Capture the cell that displays the provided text and extract its (x, y) central coordinate. 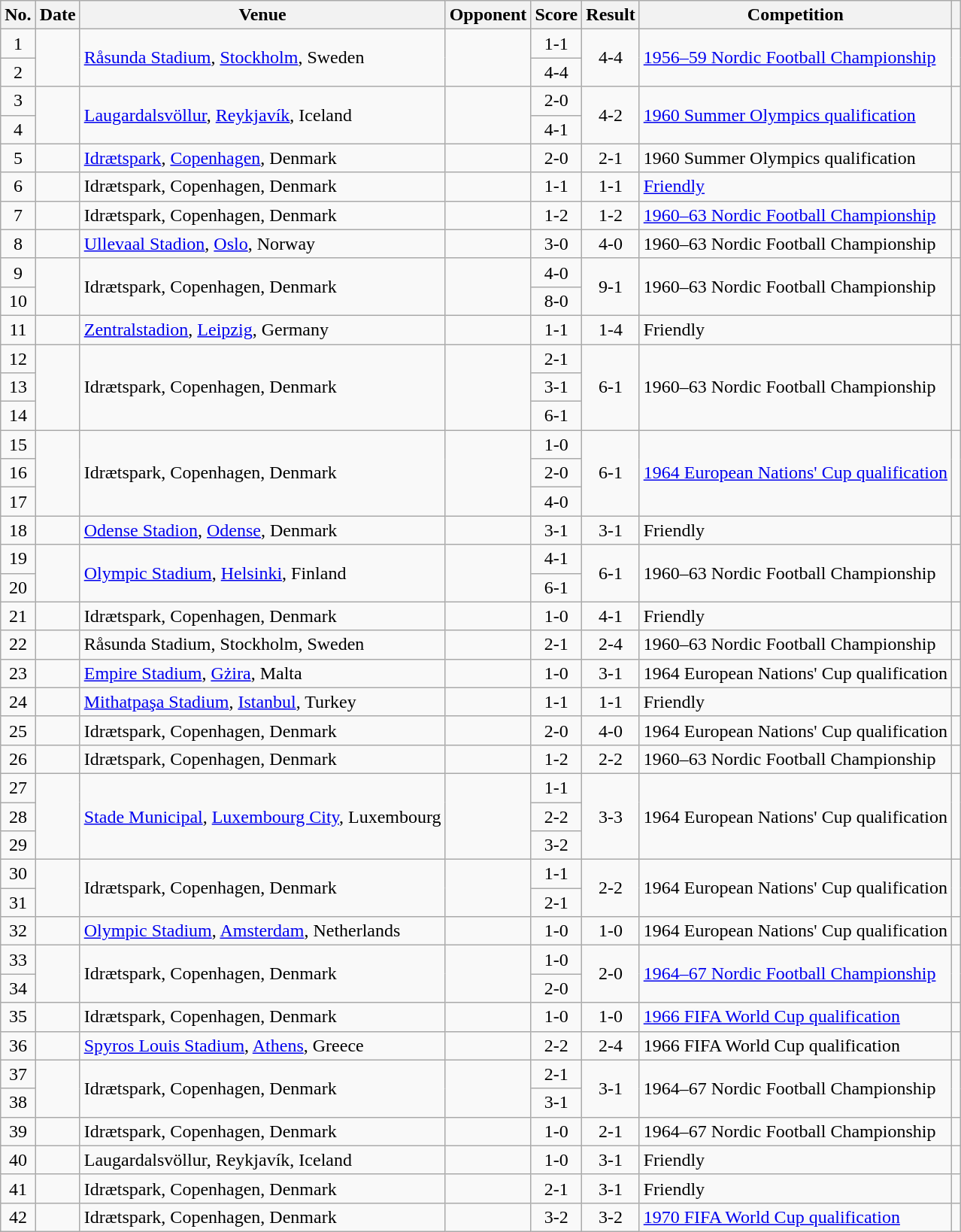
9 (18, 272)
Ullevaal Stadion, Oslo, Norway (262, 244)
Olympic Stadium, Amsterdam, Netherlands (262, 931)
1 (18, 44)
Zentralstadion, Leipzig, Germany (262, 329)
42 (18, 1217)
19 (18, 559)
22 (18, 645)
Olympic Stadium, Helsinki, Finland (262, 573)
4-2 (611, 115)
37 (18, 1074)
10 (18, 301)
31 (18, 903)
30 (18, 874)
16 (18, 473)
9-1 (611, 287)
1970 FIFA World Cup qualification (796, 1217)
Venue (262, 15)
3 (18, 101)
34 (18, 988)
11 (18, 329)
No. (18, 15)
4 (18, 129)
Result (611, 15)
2 (18, 72)
40 (18, 1160)
26 (18, 759)
8 (18, 244)
1956–59 Nordic Football Championship (796, 58)
3-3 (611, 816)
5 (18, 158)
Mithatpaşa Stadium, Istanbul, Turkey (262, 702)
Stade Municipal, Luxembourg City, Luxembourg (262, 816)
15 (18, 445)
Date (57, 15)
35 (18, 1017)
41 (18, 1188)
12 (18, 359)
27 (18, 787)
Competition (796, 15)
29 (18, 845)
Empire Stadium, Gżira, Malta (262, 673)
25 (18, 730)
Odense Stadion, Odense, Denmark (262, 530)
18 (18, 530)
7 (18, 215)
20 (18, 587)
32 (18, 931)
21 (18, 616)
Opponent (488, 15)
Score (556, 15)
33 (18, 960)
3-0 (556, 244)
Spyros Louis Stadium, Athens, Greece (262, 1045)
17 (18, 502)
6 (18, 187)
36 (18, 1045)
23 (18, 673)
24 (18, 702)
8-0 (556, 301)
28 (18, 816)
13 (18, 387)
14 (18, 416)
1-4 (611, 329)
38 (18, 1103)
39 (18, 1131)
